Detect which cell encompasses the target text, then output its (X, Y) center coordinate. 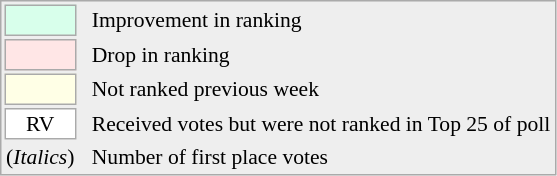
Number of first place votes (320, 156)
RV (40, 124)
(Italics) (40, 156)
Received votes but were not ranked in Top 25 of poll (320, 124)
Drop in ranking (320, 55)
Improvement in ranking (320, 20)
Not ranked previous week (320, 90)
